Provide the (X, Y) coordinate of the cell's center where the given text is located.  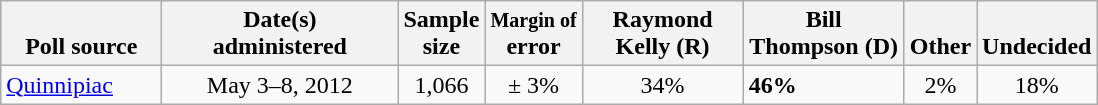
Poll source (82, 34)
RaymondKelly (R) (662, 34)
May 3–8, 2012 (280, 85)
Samplesize (442, 34)
Undecided (1037, 34)
Other (940, 34)
± 3% (534, 85)
18% (1037, 85)
1,066 (442, 85)
BillThompson (D) (824, 34)
46% (824, 85)
Margin oferror (534, 34)
2% (940, 85)
Date(s)administered (280, 34)
34% (662, 85)
Quinnipiac (82, 85)
